Locate the cell with the specified text and output its (x, y) center coordinate. 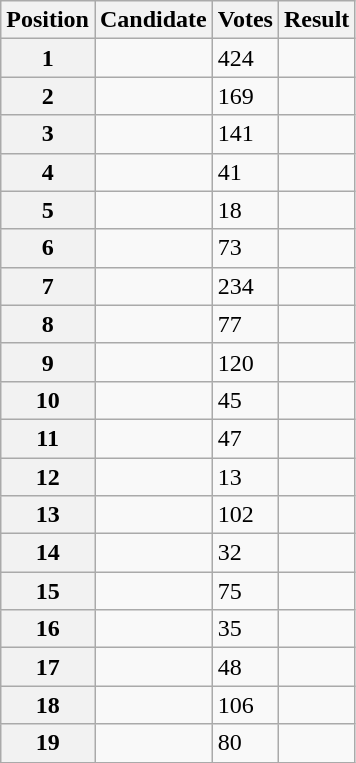
73 (245, 248)
6 (48, 248)
8 (48, 324)
141 (245, 134)
41 (245, 172)
2 (48, 96)
120 (245, 362)
424 (245, 58)
Result (316, 20)
Position (48, 20)
32 (245, 553)
102 (245, 515)
5 (48, 210)
10 (48, 400)
17 (48, 667)
Candidate (153, 20)
234 (245, 286)
35 (245, 629)
9 (48, 362)
15 (48, 591)
75 (245, 591)
3 (48, 134)
47 (245, 438)
106 (245, 705)
48 (245, 667)
7 (48, 286)
4 (48, 172)
14 (48, 553)
1 (48, 58)
16 (48, 629)
12 (48, 477)
80 (245, 743)
169 (245, 96)
19 (48, 743)
45 (245, 400)
11 (48, 438)
Votes (245, 20)
77 (245, 324)
